Capture the cell that displays the provided text and extract its (X, Y) central coordinate. 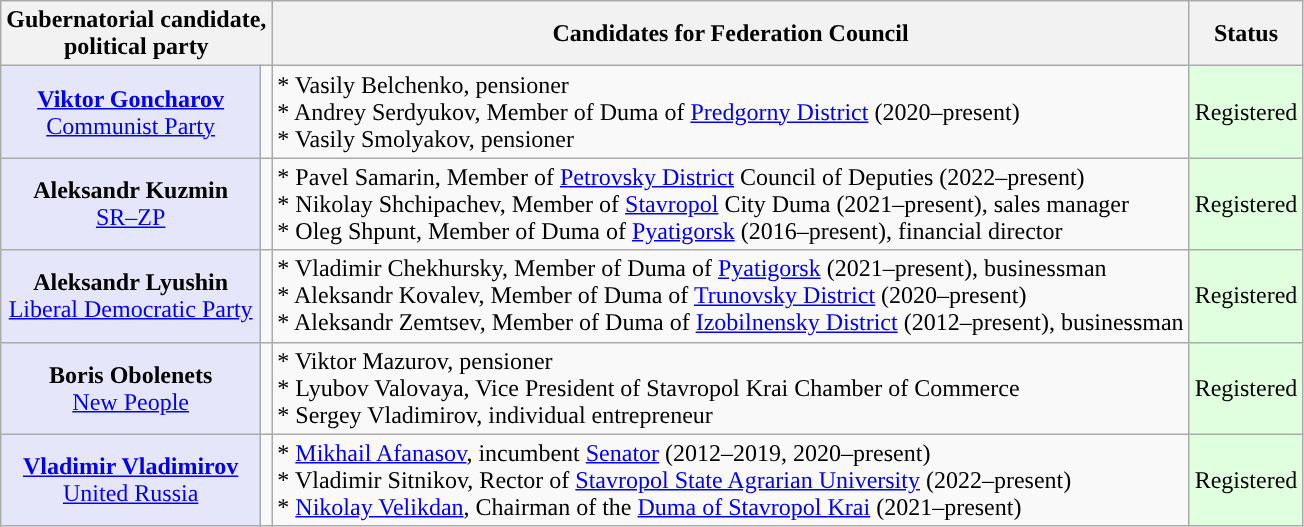
* Viktor Mazurov, pensioner* Lyubov Valovaya, Vice President of Stavropol Krai Chamber of Commerce* Sergey Vladimirov, individual entrepreneur (730, 388)
Boris ObolenetsNew People (131, 388)
Gubernatorial candidate,political party (136, 34)
Vladimir VladimirovUnited Russia (131, 480)
Aleksandr KuzminSR–ZP (131, 204)
Aleksandr LyushinLiberal Democratic Party (131, 296)
Candidates for Federation Council (730, 34)
* Vasily Belchenko, pensioner * Andrey Serdyukov, Member of Duma of Predgorny District (2020–present) * Vasily Smolyakov, pensioner (730, 112)
Viktor GoncharovCommunist Party (131, 112)
Status (1246, 34)
